Identify which cell holds the provided text, then report its [X, Y] central coordinate. 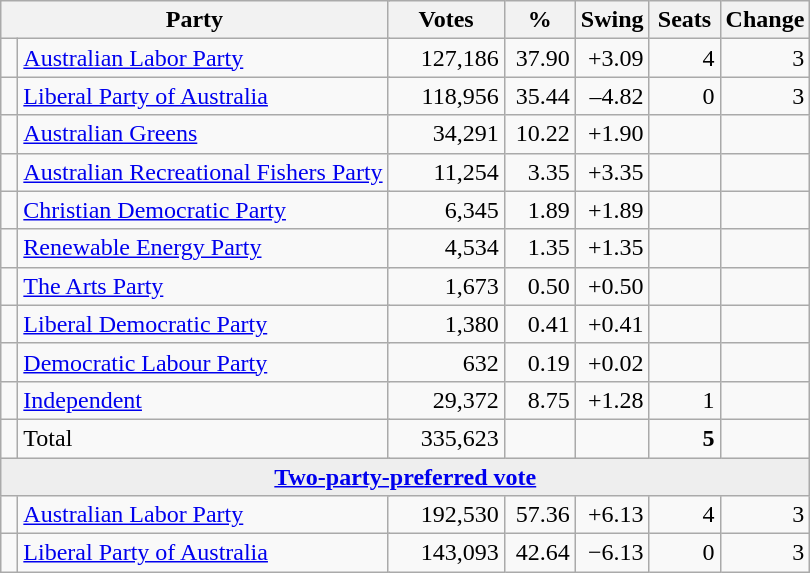
37.90 [540, 58]
29,372 [446, 400]
1.35 [540, 248]
34,291 [446, 134]
Two-party-preferred vote [406, 477]
632 [446, 362]
Australian Recreational Fishers Party [203, 172]
Democratic Labour Party [203, 362]
+3.35 [612, 172]
10.22 [540, 134]
1.89 [540, 210]
118,956 [446, 96]
+1.28 [612, 400]
+1.89 [612, 210]
192,530 [446, 515]
5 [684, 438]
143,093 [446, 553]
Independent [203, 400]
35.44 [540, 96]
Votes [446, 20]
3.35 [540, 172]
4,534 [446, 248]
Australian Greens [203, 134]
+1.35 [612, 248]
1 [684, 400]
+0.41 [612, 324]
127,186 [446, 58]
+6.13 [612, 515]
–4.82 [612, 96]
Change [765, 20]
0.41 [540, 324]
+0.02 [612, 362]
The Arts Party [203, 286]
335,623 [446, 438]
8.75 [540, 400]
Liberal Democratic Party [203, 324]
Swing [612, 20]
0.50 [540, 286]
42.64 [540, 553]
% [540, 20]
Christian Democratic Party [203, 210]
0.19 [540, 362]
−6.13 [612, 553]
+1.90 [612, 134]
+3.09 [612, 58]
1,380 [446, 324]
57.36 [540, 515]
6,345 [446, 210]
Total [203, 438]
Renewable Energy Party [203, 248]
1,673 [446, 286]
Party [194, 20]
Seats [684, 20]
11,254 [446, 172]
+0.50 [612, 286]
